Output the [x, y] coordinate of the center of the cell containing the given text.  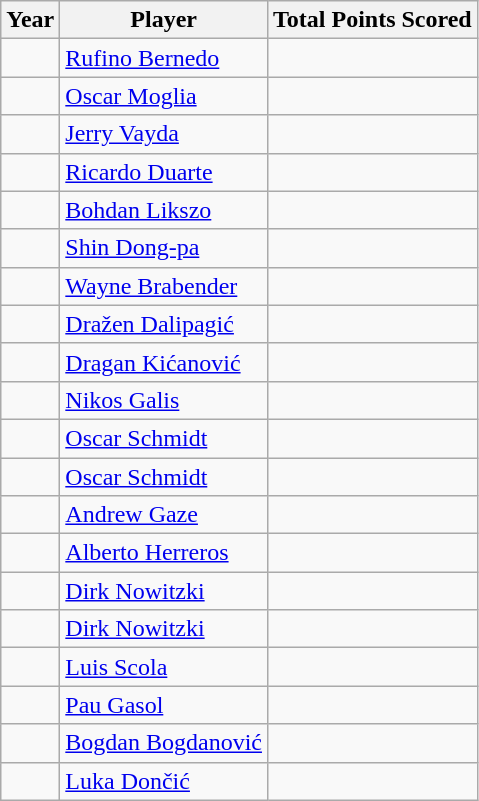
Dragan Kićanović [164, 362]
Nikos Galis [164, 400]
Andrew Gaze [164, 515]
Ricardo Duarte [164, 172]
Rufino Bernedo [164, 58]
Luis Scola [164, 667]
Pau Gasol [164, 705]
Bogdan Bogdanović [164, 743]
Year [30, 20]
Jerry Vayda [164, 134]
Alberto Herreros [164, 553]
Dražen Dalipagić [164, 324]
Oscar Moglia [164, 96]
Player [164, 20]
Wayne Brabender [164, 286]
Luka Dončić [164, 781]
Shin Dong-pa [164, 248]
Bohdan Likszo [164, 210]
Total Points Scored [372, 20]
